Locate the cell with the specified text and output its (X, Y) center coordinate. 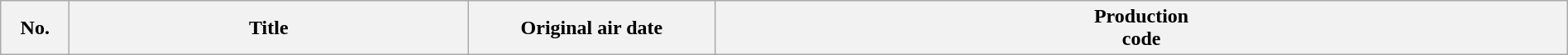
Original air date (592, 28)
Productioncode (1141, 28)
Title (269, 28)
No. (35, 28)
